Search for the cell housing the specified text and yield its [X, Y] center coordinate. 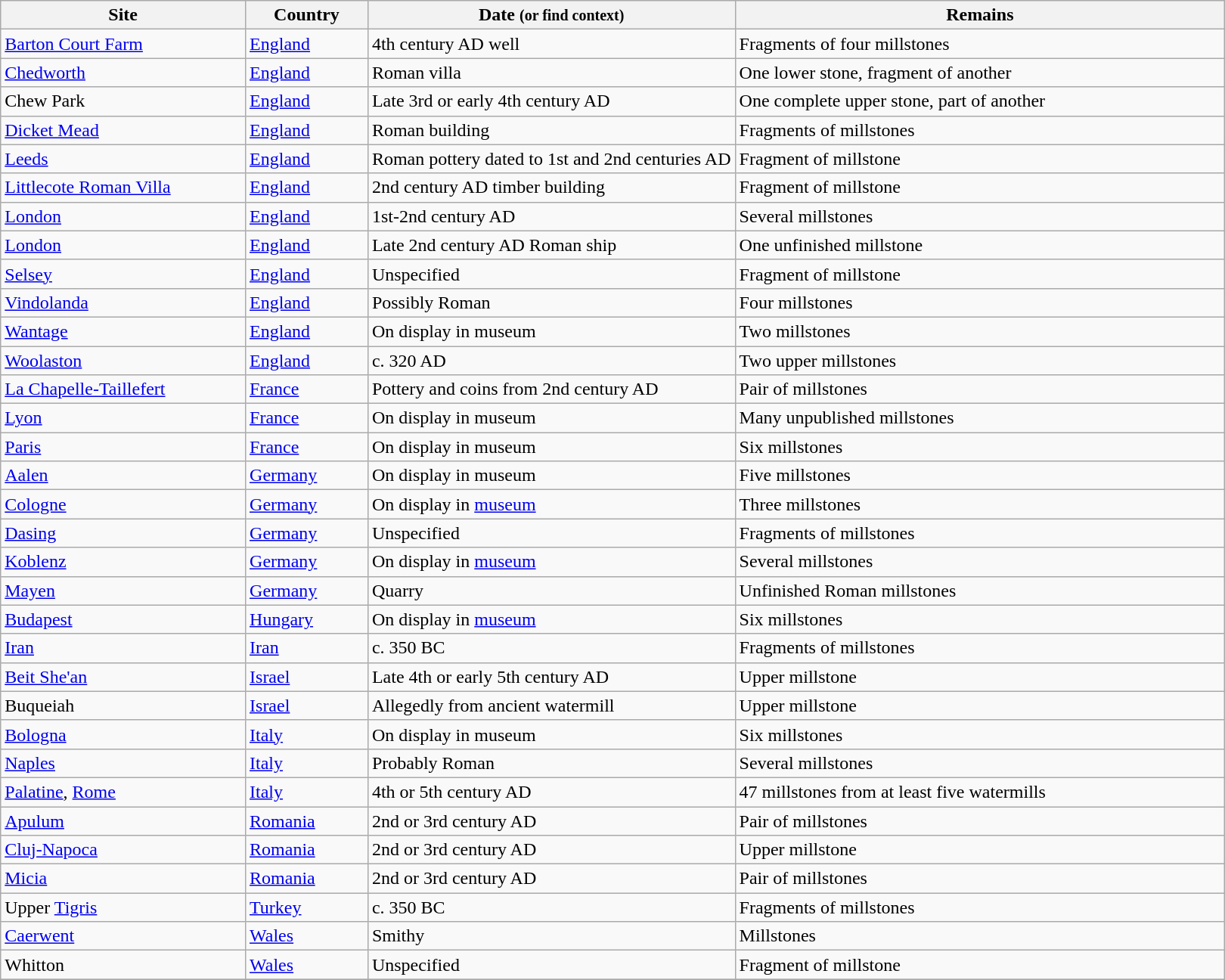
Turkey [307, 907]
Dasing [123, 533]
Vindolanda [123, 302]
Site [123, 15]
Paris [123, 447]
Allegedly from ancient watermill [551, 706]
Unfinished Roman millstones [980, 591]
Aalen [123, 476]
Palatine, Rome [123, 792]
Cluj-Napoca [123, 850]
47 millstones from at least five watermills [980, 792]
Caerwent [123, 936]
La Chapelle-Taillefert [123, 389]
Millstones [980, 936]
Late 2nd century AD Roman ship [551, 245]
Budapest [123, 619]
Two upper millstones [980, 361]
Koblenz [123, 562]
c. 320 AD [551, 361]
One complete upper stone, part of another [980, 101]
Four millstones [980, 302]
Apulum [123, 820]
Lyon [123, 418]
Three millstones [980, 504]
Date (or find context) [551, 15]
Buqueiah [123, 706]
Dicket Mead [123, 130]
Many unpublished millstones [980, 418]
Leeds [123, 159]
Littlecote Roman Villa [123, 188]
Possibly Roman [551, 302]
Bologna [123, 734]
One lower stone, fragment of another [980, 73]
Late 3rd or early 4th century AD [551, 101]
Remains [980, 15]
Late 4th or early 5th century AD [551, 677]
Woolaston [123, 361]
Roman building [551, 130]
Wantage [123, 331]
Roman villa [551, 73]
1st-2nd century AD [551, 216]
Pottery and coins from 2nd century AD [551, 389]
One unfinished millstone [980, 245]
4th or 5th century AD [551, 792]
Chedworth [123, 73]
Micia [123, 879]
Probably Roman [551, 763]
Fragments of four millstones [980, 44]
Hungary [307, 619]
Two millstones [980, 331]
Roman pottery dated to 1st and 2nd centuries AD [551, 159]
Upper Tigris [123, 907]
Quarry [551, 591]
Whitton [123, 965]
Five millstones [980, 476]
Country [307, 15]
Naples [123, 763]
Beit She'an [123, 677]
Mayen [123, 591]
Barton Court Farm [123, 44]
Cologne [123, 504]
2nd century AD timber building [551, 188]
Chew Park [123, 101]
Selsey [123, 274]
Smithy [551, 936]
4th century AD well [551, 44]
